Pinpoint the cell where the given text exists, returning its (X, Y) midpoint coordinate. 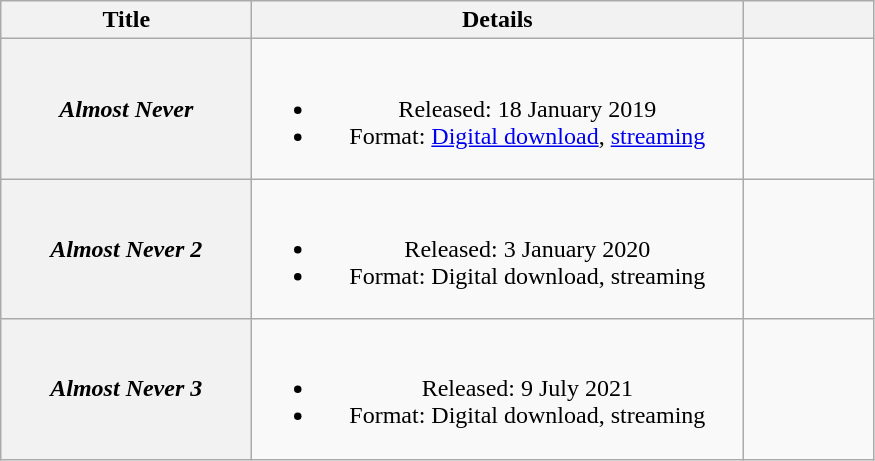
Released: 9 July 2021Format: Digital download, streaming (498, 389)
Details (498, 20)
Almost Never 3 (126, 389)
Almost Never (126, 109)
Released: 18 January 2019Format: Digital download, streaming (498, 109)
Almost Never 2 (126, 249)
Title (126, 20)
Released: 3 January 2020Format: Digital download, streaming (498, 249)
